Pinpoint the cell where the given text exists, returning its (x, y) midpoint coordinate. 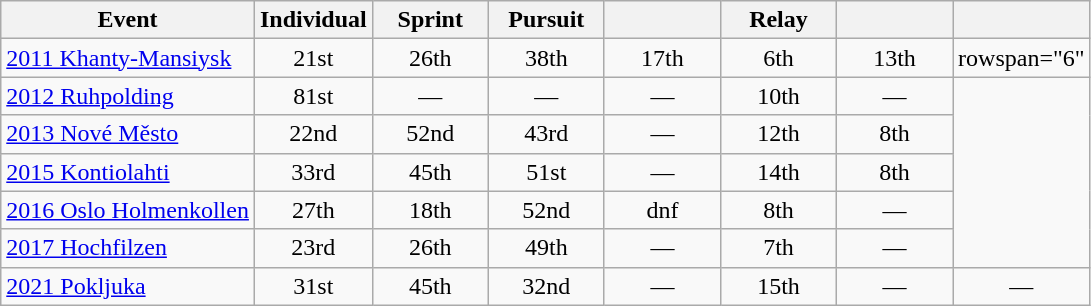
2021 Pokljuka (128, 286)
17th (662, 58)
23rd (313, 248)
Sprint (430, 20)
2011 Khanty-Mansiysk (128, 58)
2015 Kontiolahti (128, 172)
18th (430, 210)
38th (546, 58)
rowspan="6" (1022, 58)
31st (313, 286)
7th (778, 248)
Pursuit (546, 20)
Relay (778, 20)
6th (778, 58)
49th (546, 248)
27th (313, 210)
32nd (546, 286)
51st (546, 172)
2013 Nové Město (128, 134)
Event (128, 20)
21st (313, 58)
81st (313, 96)
14th (778, 172)
dnf (662, 210)
15th (778, 286)
13th (895, 58)
2016 Oslo Holmenkollen (128, 210)
12th (778, 134)
Individual (313, 20)
22nd (313, 134)
43rd (546, 134)
10th (778, 96)
2012 Ruhpolding (128, 96)
2017 Hochfilzen (128, 248)
33rd (313, 172)
